Provide the [X, Y] coordinate of the cell's center where the given text is located.  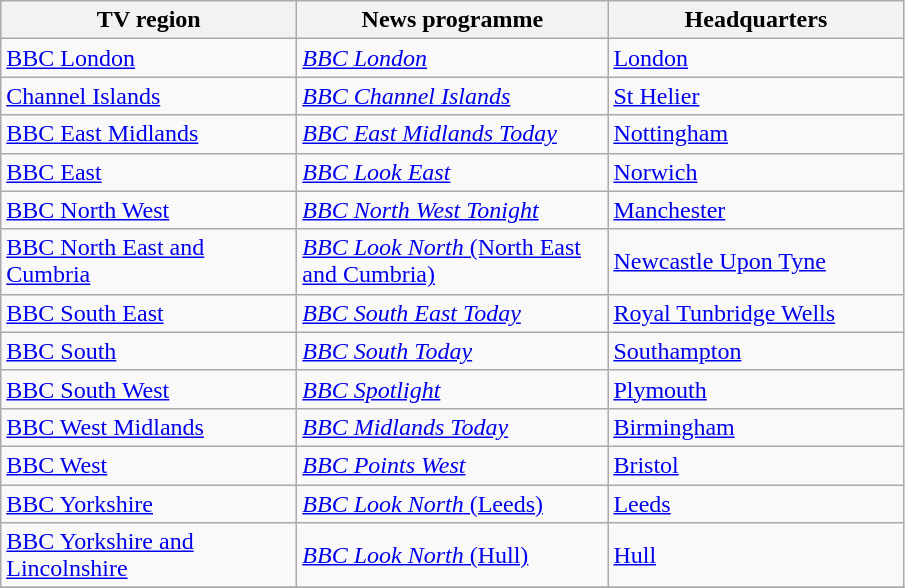
BBC Look North (North East and Cumbria) [452, 262]
St Helier [756, 96]
News programme [452, 20]
BBC North West [149, 210]
BBC Look North (Leeds) [452, 503]
BBC Points West [452, 465]
BBC Look East [452, 172]
Hull [756, 556]
BBC South Today [452, 351]
BBC East Midlands [149, 134]
Headquarters [756, 20]
Birmingham [756, 427]
BBC West Midlands [149, 427]
Leeds [756, 503]
Nottingham [756, 134]
BBC Look North (Hull) [452, 556]
BBC Yorkshire [149, 503]
BBC North West Tonight [452, 210]
BBC South East Today [452, 313]
Royal Tunbridge Wells [756, 313]
BBC South [149, 351]
BBC West [149, 465]
Norwich [756, 172]
BBC Channel Islands [452, 96]
BBC South East [149, 313]
BBC Midlands Today [452, 427]
London [756, 58]
Bristol [756, 465]
TV region [149, 20]
BBC Spotlight [452, 389]
BBC East [149, 172]
Southampton [756, 351]
Manchester [756, 210]
BBC Yorkshire and Lincolnshire [149, 556]
BBC North East and Cumbria [149, 262]
Plymouth [756, 389]
Newcastle Upon Tyne [756, 262]
BBC East Midlands Today [452, 134]
Channel Islands [149, 96]
BBC South West [149, 389]
